Scan for the cell matching the given text and deliver its (X, Y) coordinate at center. 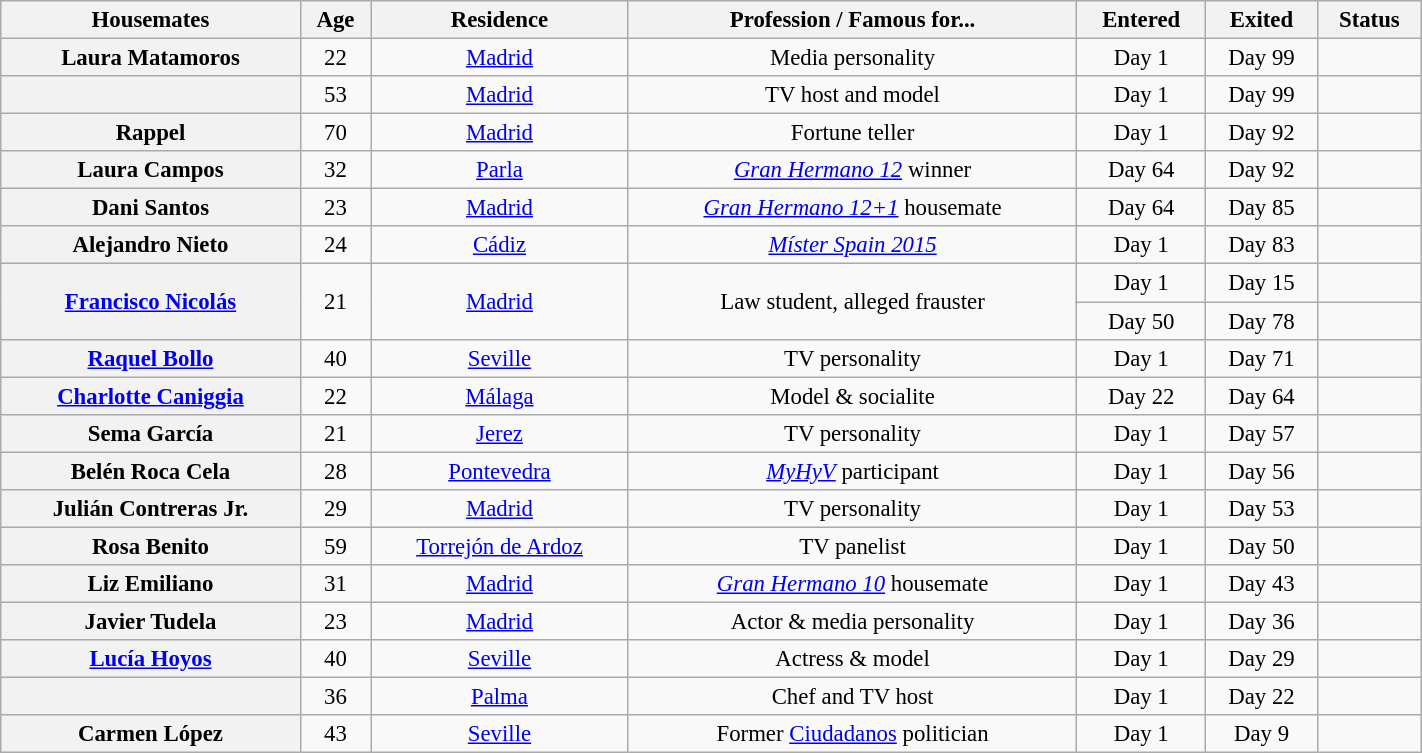
29 (336, 508)
Day 36 (1262, 621)
Belén Roca Cela (150, 471)
Laura Campos (150, 170)
Actor & media personality (852, 621)
59 (336, 546)
Chef and TV host (852, 696)
Málaga (500, 396)
Day 57 (1262, 433)
Day 78 (1262, 321)
Dani Santos (150, 208)
70 (336, 133)
Rosa Benito (150, 546)
Law student, alleged frauster (852, 302)
Day 56 (1262, 471)
Media personality (852, 57)
31 (336, 584)
Actress & model (852, 659)
Javier Tudela (150, 621)
Former Ciudadanos politician (852, 734)
Housemates (150, 20)
Pontevedra (500, 471)
Gran Hermano 12+1 housemate (852, 208)
Charlotte Caniggia (150, 396)
Day 53 (1262, 508)
Day 71 (1262, 358)
Model & socialite (852, 396)
Lucía Hoyos (150, 659)
Sema García (150, 433)
Entered (1142, 20)
Alejandro Nieto (150, 245)
28 (336, 471)
TV host and model (852, 95)
Julián Contreras Jr. (150, 508)
Age (336, 20)
43 (336, 734)
Jerez (500, 433)
Day 85 (1262, 208)
Míster Spain 2015 (852, 245)
MyHyV participant (852, 471)
Day 29 (1262, 659)
TV panelist (852, 546)
Day 9 (1262, 734)
Raquel Bollo (150, 358)
Cádiz (500, 245)
36 (336, 696)
Profession / Famous for... (852, 20)
Rappel (150, 133)
24 (336, 245)
Residence (500, 20)
32 (336, 170)
Day 15 (1262, 283)
Exited (1262, 20)
Carmen López (150, 734)
Gran Hermano 10 housemate (852, 584)
Status (1369, 20)
Fortune teller (852, 133)
53 (336, 95)
Parla (500, 170)
Palma (500, 696)
Day 43 (1262, 584)
Francisco Nicolás (150, 302)
Gran Hermano 12 winner (852, 170)
Torrejón de Ardoz (500, 546)
Day 83 (1262, 245)
Laura Matamoros (150, 57)
Liz Emiliano (150, 584)
